Capture the cell that displays the provided text and extract its [x, y] central coordinate. 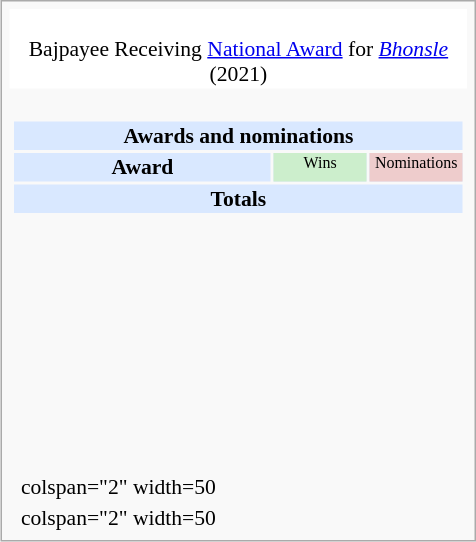
Nominations [416, 167]
Wins [320, 167]
Awards and nominations [238, 135]
Award [142, 167]
Totals [238, 198]
Awards and nominations Award Wins Nominations Totals [239, 280]
Bajpayee Receiving National Award for Bhonsle (2021) [239, 49]
